Return the (X, Y) coordinate for the center point of the cell that contains the specified text.  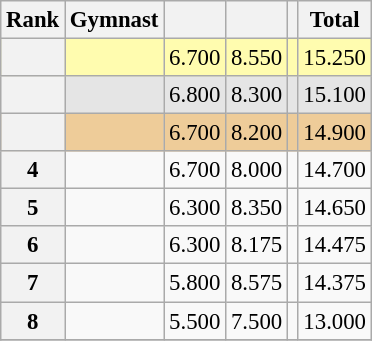
8.175 (257, 245)
8.350 (257, 208)
15.250 (334, 58)
8.575 (257, 283)
14.650 (334, 208)
8 (33, 321)
14.375 (334, 283)
Rank (33, 20)
5 (33, 208)
7.500 (257, 321)
7 (33, 283)
14.700 (334, 170)
8.550 (257, 58)
14.900 (334, 133)
8.000 (257, 170)
6 (33, 245)
5.800 (195, 283)
8.300 (257, 95)
5.500 (195, 321)
Gymnast (114, 20)
15.100 (334, 95)
4 (33, 170)
13.000 (334, 321)
Total (334, 20)
6.800 (195, 95)
8.200 (257, 133)
14.475 (334, 245)
